Pinpoint the cell where the given text exists, returning its (x, y) midpoint coordinate. 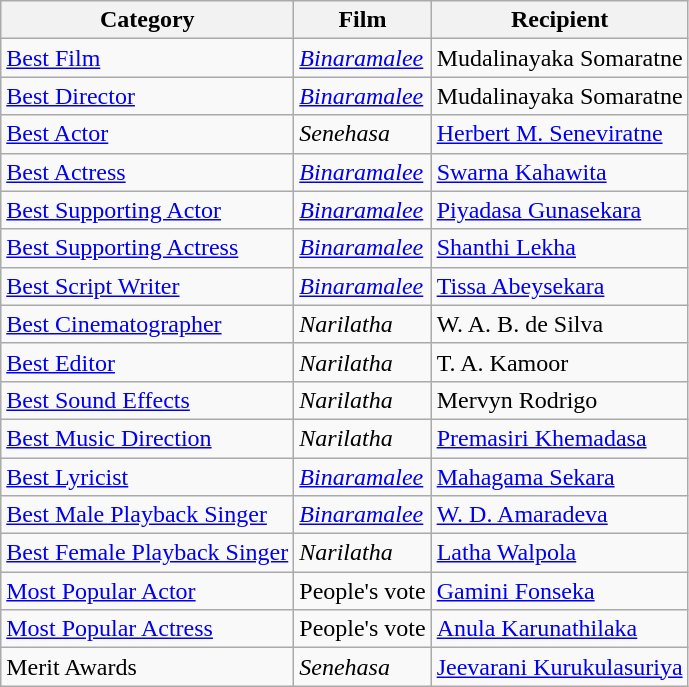
Premasiri Khemadasa (560, 438)
Jeevarani Kurukulasuriya (560, 667)
Best Actress (148, 172)
Most Popular Actor (148, 591)
Tissa Abeysekara (560, 286)
Best Editor (148, 362)
Best Cinematographer (148, 324)
Best Sound Effects (148, 400)
Latha Walpola (560, 553)
Best Music Direction (148, 438)
Best Director (148, 96)
Best Female Playback Singer (148, 553)
Piyadasa Gunasekara (560, 210)
Best Supporting Actress (148, 248)
T. A. Kamoor (560, 362)
Recipient (560, 20)
Best Supporting Actor (148, 210)
Gamini Fonseka (560, 591)
W. A. B. de Silva (560, 324)
Best Lyricist (148, 477)
Best Script Writer (148, 286)
Merit Awards (148, 667)
Best Actor (148, 134)
Shanthi Lekha (560, 248)
Film (362, 20)
Swarna Kahawita (560, 172)
Mahagama Sekara (560, 477)
Anula Karunathilaka (560, 629)
Best Male Playback Singer (148, 515)
Most Popular Actress (148, 629)
Mervyn Rodrigo (560, 400)
W. D. Amaradeva (560, 515)
Category (148, 20)
Best Film (148, 58)
Herbert M. Seneviratne (560, 134)
